Capture the cell that displays the provided text and extract its (X, Y) central coordinate. 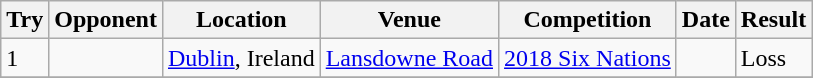
Try (25, 20)
Dublin, Ireland (241, 58)
Result (773, 20)
2018 Six Nations (588, 58)
1 (25, 58)
Date (706, 20)
Lansdowne Road (409, 58)
Venue (409, 20)
Location (241, 20)
Opponent (106, 20)
Competition (588, 20)
Loss (773, 58)
